Return [X, Y] of the center of cell containing provided text 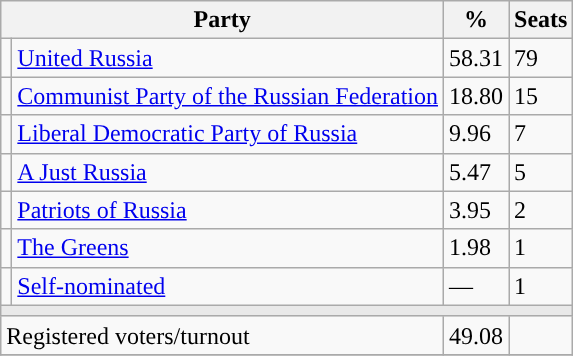
Patriots of Russia [228, 210]
5.47 [476, 172]
Liberal Democratic Party of Russia [228, 134]
The Greens [228, 248]
1.98 [476, 248]
Seats [541, 20]
58.31 [476, 58]
Registered voters/turnout [222, 335]
3.95 [476, 210]
18.80 [476, 96]
7 [541, 134]
% [476, 20]
79 [541, 58]
49.08 [476, 335]
— [476, 286]
A Just Russia [228, 172]
Communist Party of the Russian Federation [228, 96]
United Russia [228, 58]
2 [541, 210]
5 [541, 172]
Self-nominated [228, 286]
9.96 [476, 134]
Party [222, 20]
15 [541, 96]
